Output the (x, y) coordinate of the center of the cell containing the given text.  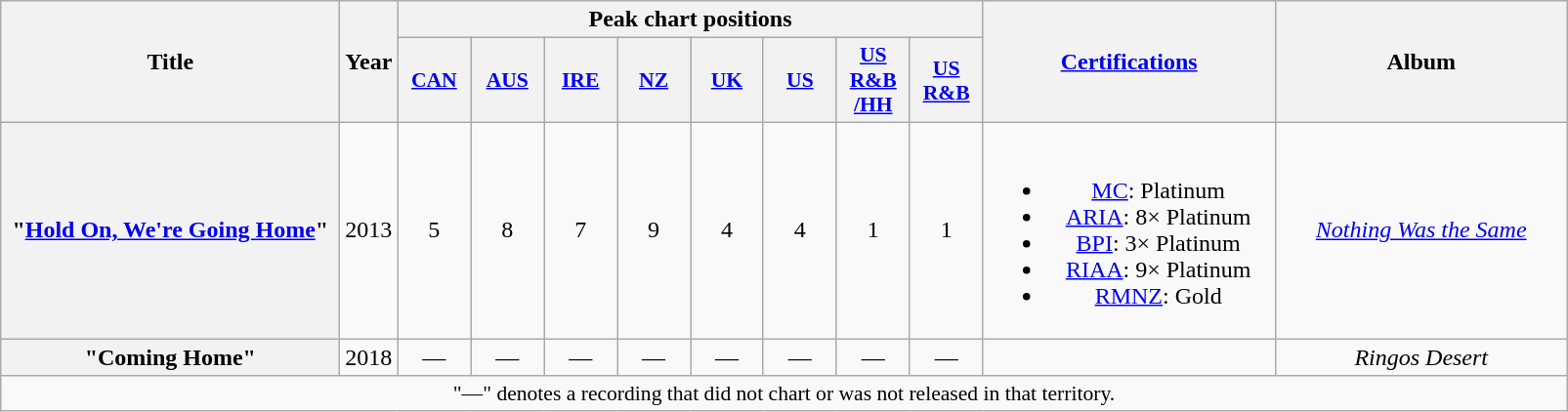
"—" denotes a recording that did not chart or was not released in that territory. (784, 393)
Year (369, 62)
8 (508, 230)
5 (434, 230)
Nothing Was the Same (1420, 230)
USR&B (946, 80)
Certifications (1129, 62)
AUS (508, 80)
Peak chart positions (690, 20)
MC: PlatinumARIA: 8× PlatinumBPI: 3× PlatinumRIAA: 9× PlatinumRMNZ: Gold (1129, 230)
USR&B/HH (873, 80)
2018 (369, 356)
IRE (580, 80)
2013 (369, 230)
9 (655, 230)
US (799, 80)
NZ (655, 80)
UK (727, 80)
"Hold On, We're Going Home" (170, 230)
Album (1420, 62)
Ringos Desert (1420, 356)
Title (170, 62)
7 (580, 230)
CAN (434, 80)
"Coming Home" (170, 356)
